Output the [X, Y] coordinate of the center of the cell containing the given text.  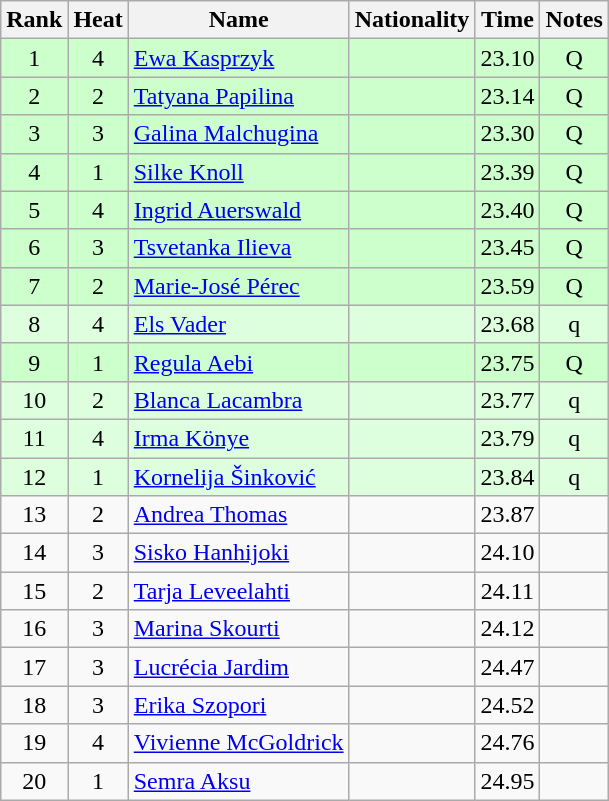
Blanca Lacambra [238, 400]
Heat [98, 20]
13 [34, 515]
9 [34, 362]
Notes [574, 20]
Sisko Hanhijoki [238, 553]
23.40 [508, 210]
23.79 [508, 438]
Semra Aksu [238, 781]
12 [34, 477]
Silke Knoll [238, 172]
Els Vader [238, 324]
23.77 [508, 400]
Erika Szopori [238, 705]
Andrea Thomas [238, 515]
8 [34, 324]
24.10 [508, 553]
23.14 [508, 96]
18 [34, 705]
23.75 [508, 362]
17 [34, 667]
Tatyana Papilina [238, 96]
23.59 [508, 286]
19 [34, 743]
Vivienne McGoldrick [238, 743]
24.52 [508, 705]
24.12 [508, 629]
20 [34, 781]
24.47 [508, 667]
Marina Skourti [238, 629]
23.30 [508, 134]
24.76 [508, 743]
Tsvetanka Ilieva [238, 248]
14 [34, 553]
23.39 [508, 172]
24.95 [508, 781]
23.68 [508, 324]
Regula Aebi [238, 362]
16 [34, 629]
Ingrid Auerswald [238, 210]
23.84 [508, 477]
23.10 [508, 58]
Galina Malchugina [238, 134]
5 [34, 210]
Name [238, 20]
Ewa Kasprzyk [238, 58]
Irma Könye [238, 438]
15 [34, 591]
23.87 [508, 515]
10 [34, 400]
7 [34, 286]
Time [508, 20]
23.45 [508, 248]
Tarja Leveelahti [238, 591]
24.11 [508, 591]
Rank [34, 20]
Marie-José Pérec [238, 286]
11 [34, 438]
Nationality [412, 20]
Kornelija Šinković [238, 477]
Lucrécia Jardim [238, 667]
6 [34, 248]
